Return (x, y) of the center of cell containing provided text 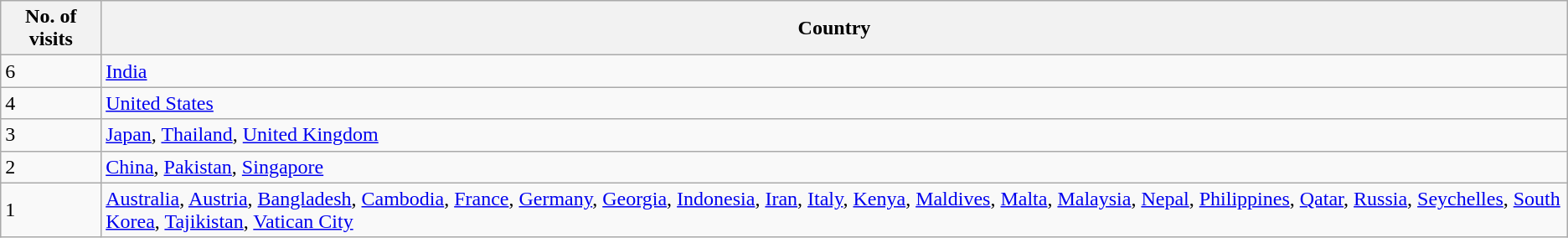
China, Pakistan, Singapore (834, 167)
India (834, 71)
Japan, Thailand, United Kingdom (834, 135)
No. of visits (51, 28)
United States (834, 103)
1 (51, 210)
3 (51, 135)
4 (51, 103)
6 (51, 71)
2 (51, 167)
Country (834, 28)
